Return the (x, y) coordinate for the center point of the cell that contains the specified text.  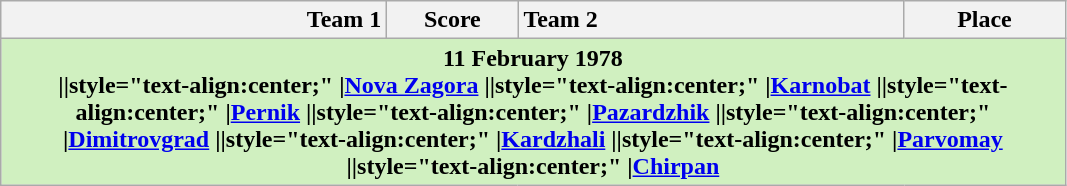
Place (984, 20)
Score (452, 20)
Team 1 (194, 20)
Team 2 (711, 20)
